Search for the cell housing the specified text and yield its [x, y] center coordinate. 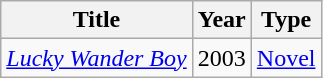
Year [222, 20]
Title [96, 20]
Type [286, 20]
2003 [222, 58]
Lucky Wander Boy [96, 58]
Novel [286, 58]
